Scan for the cell matching the given text and deliver its [x, y] coordinate at center. 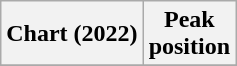
Peakposition [189, 34]
Chart (2022) [72, 34]
